Determine the [x, y] coordinate at the center of the cell enclosing the given text.  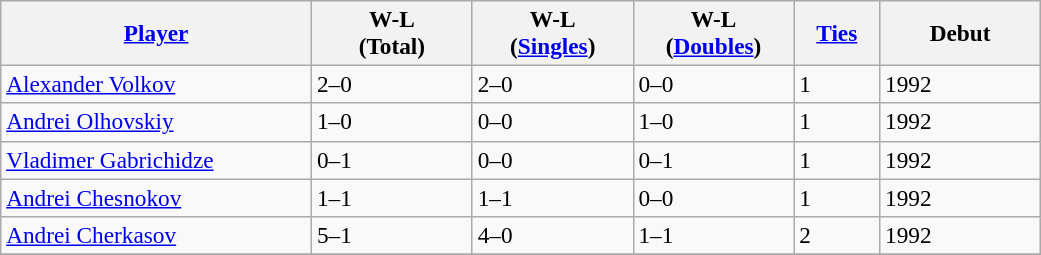
4–0 [552, 235]
Debut [960, 32]
Alexander Volkov [156, 84]
Player [156, 32]
W-L(Singles) [552, 32]
Ties [837, 32]
W-L(Total) [392, 32]
W-L(Doubles) [714, 32]
5–1 [392, 235]
2 [837, 235]
Andrei Cherkasov [156, 235]
Andrei Olhovskiy [156, 122]
Vladimer Gabrichidze [156, 160]
Andrei Chesnokov [156, 197]
